Pinpoint the cell where the given text exists, returning its [X, Y] midpoint coordinate. 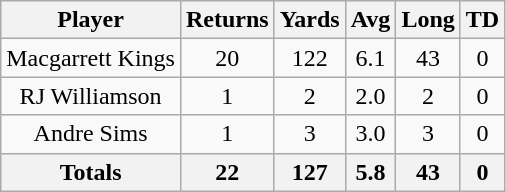
Totals [91, 172]
22 [227, 172]
20 [227, 58]
Long [428, 20]
Avg [370, 20]
122 [310, 58]
Andre Sims [91, 134]
127 [310, 172]
3.0 [370, 134]
5.8 [370, 172]
TD [482, 20]
Yards [310, 20]
Returns [227, 20]
2.0 [370, 96]
6.1 [370, 58]
Player [91, 20]
Macgarrett Kings [91, 58]
RJ Williamson [91, 96]
